Locate the cell with the specified text and output its (X, Y) center coordinate. 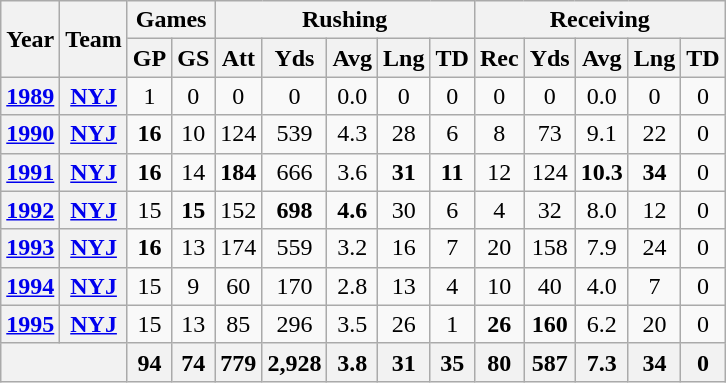
GP (149, 58)
1989 (30, 96)
539 (294, 134)
3.6 (352, 172)
24 (654, 248)
94 (149, 362)
3.5 (352, 324)
170 (294, 286)
174 (238, 248)
40 (550, 286)
6.2 (602, 324)
32 (550, 210)
559 (294, 248)
22 (654, 134)
4.3 (352, 134)
4.6 (352, 210)
Rec (499, 58)
11 (452, 172)
60 (238, 286)
35 (452, 362)
2.8 (352, 286)
Att (238, 58)
Team (94, 39)
1991 (30, 172)
85 (238, 324)
152 (238, 210)
7.3 (602, 362)
7.9 (602, 248)
158 (550, 248)
Games (170, 20)
1993 (30, 248)
587 (550, 362)
28 (404, 134)
8 (499, 134)
10.3 (602, 172)
GS (194, 58)
1990 (30, 134)
184 (238, 172)
9.1 (602, 134)
296 (294, 324)
779 (238, 362)
74 (194, 362)
4.0 (602, 286)
698 (294, 210)
3.8 (352, 362)
Rushing (345, 20)
1995 (30, 324)
Receiving (600, 20)
1994 (30, 286)
80 (499, 362)
30 (404, 210)
9 (194, 286)
160 (550, 324)
14 (194, 172)
8.0 (602, 210)
3.2 (352, 248)
73 (550, 134)
666 (294, 172)
1992 (30, 210)
Year (30, 39)
2,928 (294, 362)
